Provide the [X, Y] coordinate of the cell's center where the given text is located.  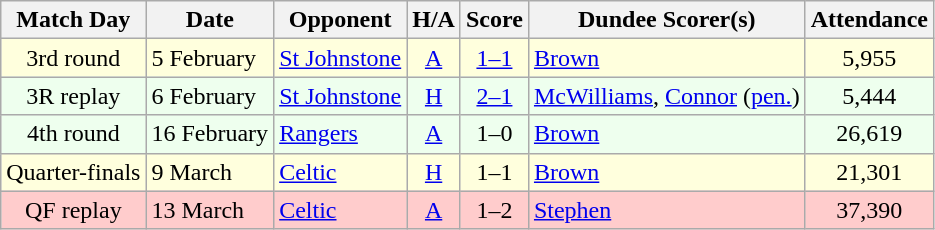
1–0 [494, 134]
5 February [210, 58]
13 March [210, 210]
3rd round [74, 58]
Attendance [869, 20]
McWilliams, Connor (pen.) [666, 96]
Quarter-finals [74, 172]
H/A [434, 20]
Dundee Scorer(s) [666, 20]
Opponent [340, 20]
5,444 [869, 96]
2–1 [494, 96]
Stephen [666, 210]
Score [494, 20]
3R replay [74, 96]
5,955 [869, 58]
Match Day [74, 20]
6 February [210, 96]
21,301 [869, 172]
37,390 [869, 210]
26,619 [869, 134]
1–2 [494, 210]
4th round [74, 134]
9 March [210, 172]
Rangers [340, 134]
QF replay [74, 210]
16 February [210, 134]
Date [210, 20]
